Extract the [x, y] coordinate from the center of the cell holding the provided text.  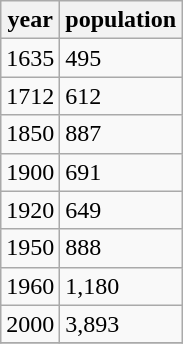
1960 [30, 286]
population [121, 20]
1712 [30, 96]
495 [121, 58]
1,180 [121, 286]
2000 [30, 324]
year [30, 20]
1900 [30, 172]
887 [121, 134]
1850 [30, 134]
1950 [30, 248]
1920 [30, 210]
612 [121, 96]
691 [121, 172]
3,893 [121, 324]
1635 [30, 58]
649 [121, 210]
888 [121, 248]
